Search for the cell housing the specified text and yield its [X, Y] center coordinate. 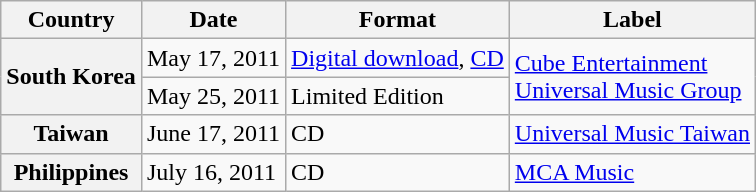
Limited Edition [398, 96]
MCA Music [632, 172]
Date [213, 20]
Digital download, CD [398, 58]
May 17, 2011 [213, 58]
May 25, 2011 [213, 96]
South Korea [72, 77]
Label [632, 20]
Philippines [72, 172]
Cube EntertainmentUniversal Music Group [632, 77]
Taiwan [72, 134]
July 16, 2011 [213, 172]
Country [72, 20]
June 17, 2011 [213, 134]
Universal Music Taiwan [632, 134]
Format [398, 20]
